Find where the given text appears and provide that cell's center as [X, Y] coordinate. 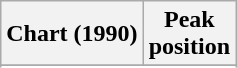
Peakposition [189, 34]
Chart (1990) [72, 34]
